Determine the [x, y] coordinate at the center of the cell enclosing the given text.  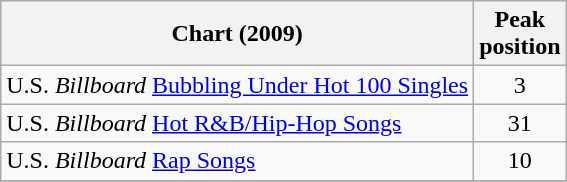
U.S. Billboard Hot R&B/Hip-Hop Songs [238, 123]
Peakposition [520, 34]
10 [520, 161]
U.S. Billboard Bubbling Under Hot 100 Singles [238, 85]
3 [520, 85]
31 [520, 123]
Chart (2009) [238, 34]
U.S. Billboard Rap Songs [238, 161]
